Detect which cell encompasses the target text, then output its (X, Y) center coordinate. 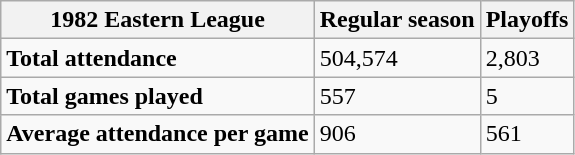
Total games played (158, 96)
Total attendance (158, 58)
561 (527, 134)
5 (527, 96)
906 (397, 134)
Playoffs (527, 20)
2,803 (527, 58)
557 (397, 96)
1982 Eastern League (158, 20)
504,574 (397, 58)
Regular season (397, 20)
Average attendance per game (158, 134)
